Locate the cell with the specified text and output its [X, Y] center coordinate. 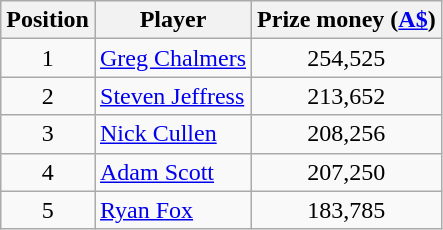
Nick Cullen [172, 134]
208,256 [347, 134]
Greg Chalmers [172, 58]
213,652 [347, 96]
Ryan Fox [172, 210]
Position [48, 20]
Steven Jeffress [172, 96]
207,250 [347, 172]
Adam Scott [172, 172]
Prize money (A$) [347, 20]
2 [48, 96]
3 [48, 134]
5 [48, 210]
183,785 [347, 210]
254,525 [347, 58]
1 [48, 58]
Player [172, 20]
4 [48, 172]
